Extract the [x, y] coordinate from the center of the cell holding the provided text.  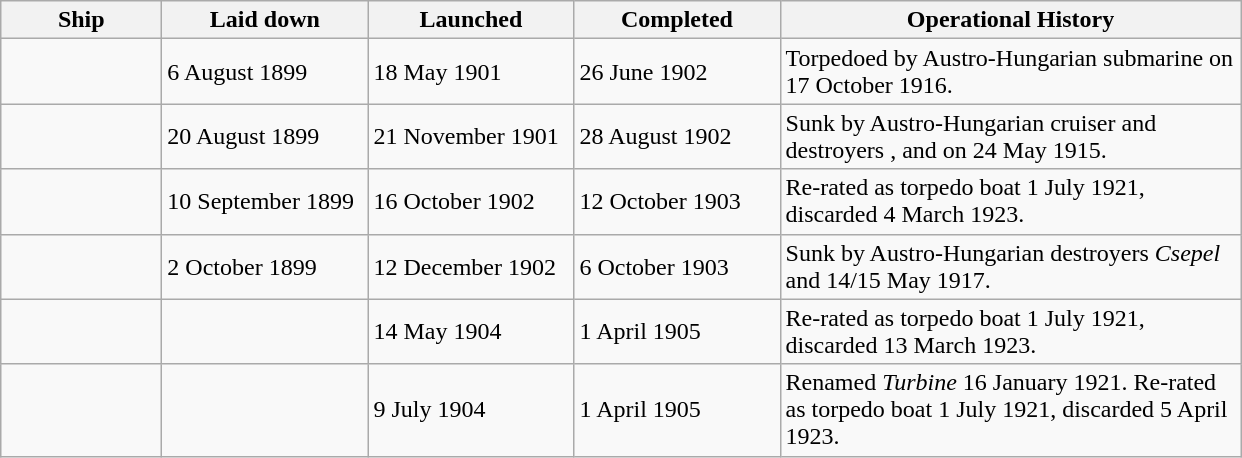
16 October 1902 [471, 202]
12 October 1903 [677, 202]
6 August 1899 [265, 72]
Completed [677, 20]
Ship [82, 20]
Launched [471, 20]
6 October 1903 [677, 266]
26 June 1902 [677, 72]
28 August 1902 [677, 136]
Operational History [1010, 20]
Torpedoed by Austro-Hungarian submarine on 17 October 1916. [1010, 72]
Sunk by Austro-Hungarian destroyers Csepel and 14/15 May 1917. [1010, 266]
9 July 1904 [471, 410]
20 August 1899 [265, 136]
2 October 1899 [265, 266]
14 May 1904 [471, 332]
12 December 1902 [471, 266]
18 May 1901 [471, 72]
10 September 1899 [265, 202]
Re-rated as torpedo boat 1 July 1921, discarded 4 March 1923. [1010, 202]
Sunk by Austro-Hungarian cruiser and destroyers , and on 24 May 1915. [1010, 136]
Renamed Turbine 16 January 1921. Re-rated as torpedo boat 1 July 1921, discarded 5 April 1923. [1010, 410]
Re-rated as torpedo boat 1 July 1921, discarded 13 March 1923. [1010, 332]
Laid down [265, 20]
21 November 1901 [471, 136]
